Provide the [X, Y] coordinate of the cell's center where the given text is located.  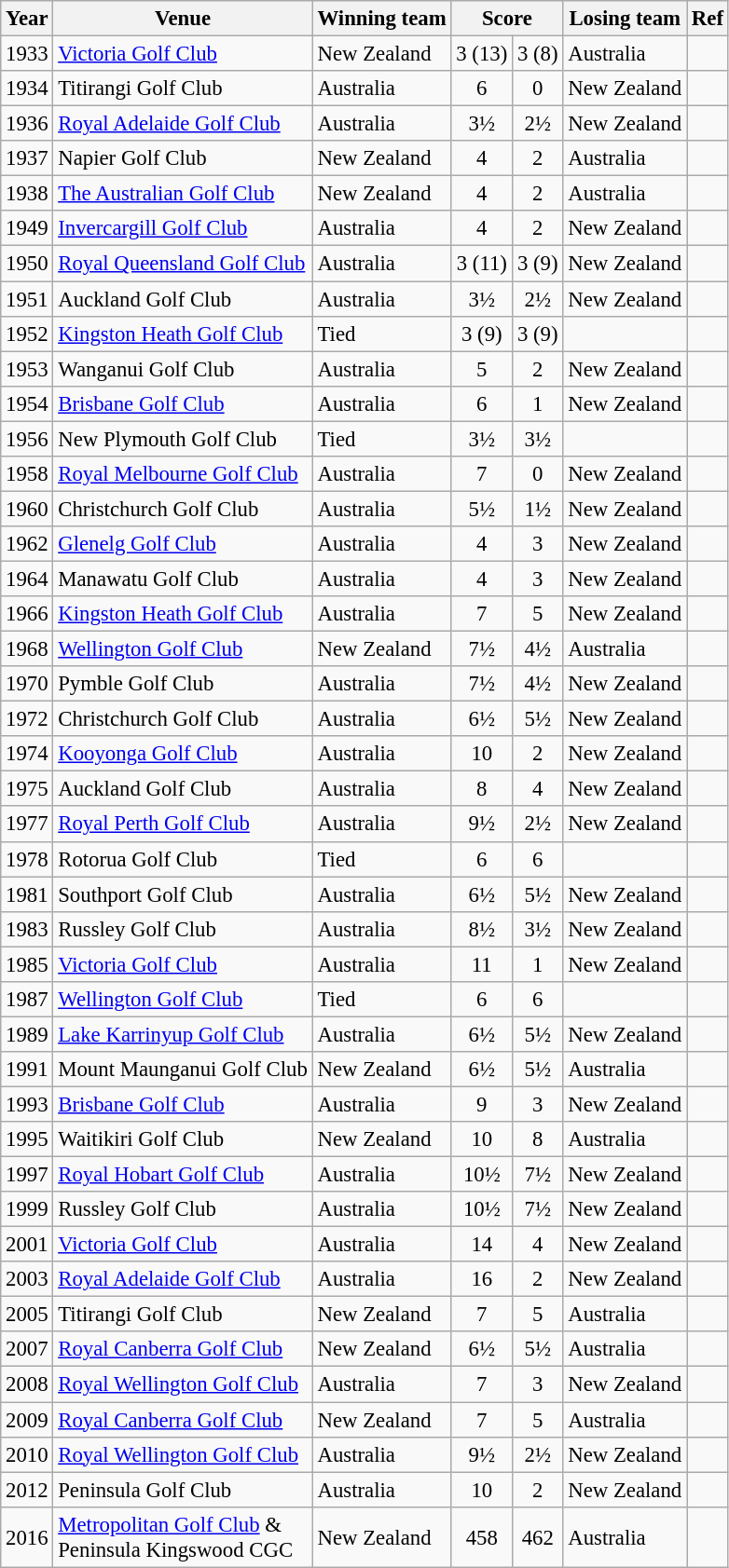
458 [482, 1537]
1997 [27, 1175]
1936 [27, 124]
1934 [27, 89]
14 [482, 1245]
1987 [27, 1000]
Losing team [625, 19]
16 [482, 1279]
11 [482, 964]
Invercargill Golf Club [183, 228]
1937 [27, 158]
Mount Maunganui Golf Club [183, 1070]
1938 [27, 194]
2003 [27, 1279]
Lake Karrinyup Golf Club [183, 1034]
1983 [27, 929]
2005 [27, 1315]
1968 [27, 649]
Metropolitan Golf Club &Peninsula Kingswood CGC [183, 1537]
Pymble Golf Club [183, 684]
1977 [27, 825]
1978 [27, 859]
Royal Perth Golf Club [183, 825]
1981 [27, 894]
1966 [27, 614]
Napier Golf Club [183, 158]
Southport Golf Club [183, 894]
Winning team [382, 19]
2009 [27, 1420]
1953 [27, 369]
1½ [538, 509]
1956 [27, 439]
1975 [27, 789]
1933 [27, 54]
The Australian Golf Club [183, 194]
2008 [27, 1384]
1951 [27, 299]
1949 [27, 228]
1972 [27, 719]
Wanganui Golf Club [183, 369]
1950 [27, 264]
Royal Queensland Golf Club [183, 264]
Manawatu Golf Club [183, 579]
Royal Hobart Golf Club [183, 1175]
1954 [27, 403]
1964 [27, 579]
1993 [27, 1104]
Ref [708, 19]
462 [538, 1537]
3 (13) [482, 54]
2012 [27, 1490]
1970 [27, 684]
Venue [183, 19]
Rotorua Golf Club [183, 859]
2007 [27, 1350]
1995 [27, 1139]
1974 [27, 754]
1999 [27, 1209]
1960 [27, 509]
3 (8) [538, 54]
1962 [27, 544]
Score [507, 19]
1991 [27, 1070]
New Plymouth Golf Club [183, 439]
1985 [27, 964]
8½ [482, 929]
1989 [27, 1034]
2001 [27, 1245]
Peninsula Golf Club [183, 1490]
Year [27, 19]
3 (11) [482, 264]
Royal Melbourne Golf Club [183, 474]
1952 [27, 334]
9 [482, 1104]
2016 [27, 1537]
1958 [27, 474]
Glenelg Golf Club [183, 544]
2010 [27, 1454]
Kooyonga Golf Club [183, 754]
Waitikiri Golf Club [183, 1139]
